Determine the (x, y) coordinate at the center of the cell enclosing the given text.  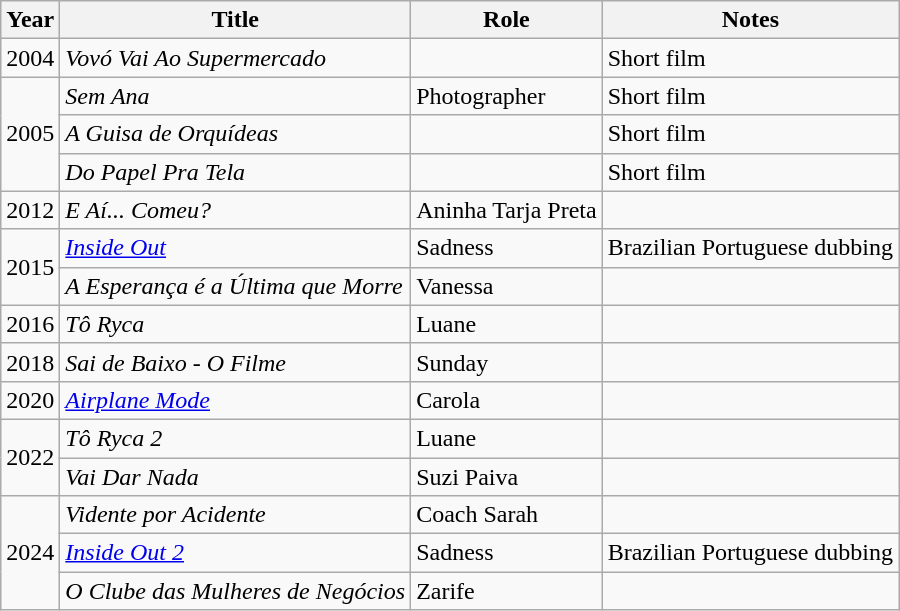
O Clube das Mulheres de Negócios (236, 591)
2018 (30, 362)
2016 (30, 324)
2015 (30, 267)
Vovó Vai Ao Supermercado (236, 58)
Vidente por Acidente (236, 515)
Sem Ana (236, 96)
Coach Sarah (507, 515)
Zarife (507, 591)
Airplane Mode (236, 400)
E Aí... Comeu? (236, 210)
Carola (507, 400)
Do Papel Pra Tela (236, 172)
Vanessa (507, 286)
Sai de Baixo - O Filme (236, 362)
Sunday (507, 362)
Photographer (507, 96)
Title (236, 20)
A Esperança é a Última que Morre (236, 286)
A Guisa de Orquídeas (236, 134)
2024 (30, 553)
Suzi Paiva (507, 477)
Tô Ryca (236, 324)
2022 (30, 457)
Inside Out 2 (236, 553)
Aninha Tarja Preta (507, 210)
2005 (30, 134)
2020 (30, 400)
Tô Ryca 2 (236, 438)
Vai Dar Nada (236, 477)
Role (507, 20)
Year (30, 20)
2004 (30, 58)
Inside Out (236, 248)
2012 (30, 210)
Notes (750, 20)
